Search for the cell housing the specified text and yield its (x, y) center coordinate. 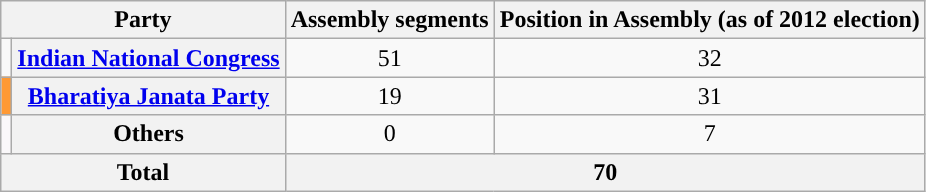
Assembly segments (390, 20)
51 (390, 58)
70 (605, 172)
Bharatiya Janata Party (148, 96)
Others (148, 134)
31 (710, 96)
Indian National Congress (148, 58)
19 (390, 96)
Position in Assembly (as of 2012 election) (710, 20)
Total (143, 172)
Party (143, 20)
7 (710, 134)
0 (390, 134)
32 (710, 58)
